Pinpoint the cell where the given text exists, returning its [x, y] midpoint coordinate. 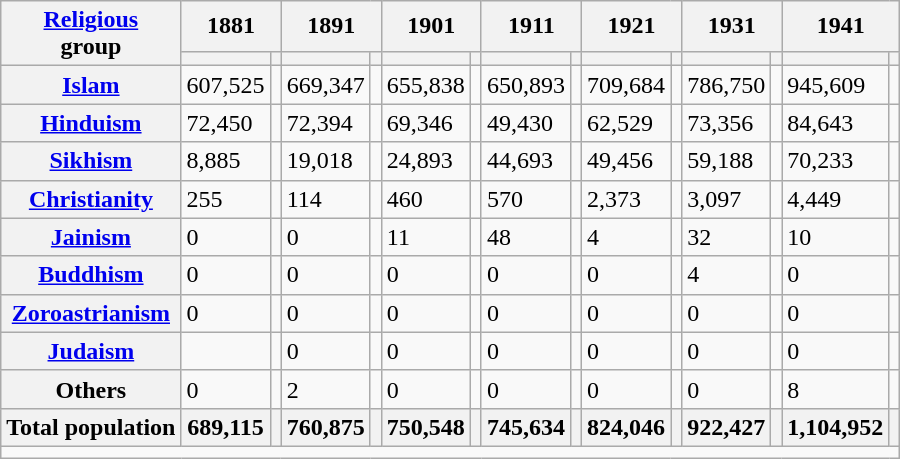
Others [91, 389]
2 [326, 389]
1,104,952 [836, 427]
1921 [632, 26]
1931 [732, 26]
2,373 [626, 199]
945,609 [836, 85]
1891 [331, 26]
49,430 [526, 123]
750,548 [426, 427]
709,684 [626, 85]
1881 [231, 26]
114 [326, 199]
650,893 [526, 85]
19,018 [326, 161]
Hinduism [91, 123]
10 [836, 237]
8,885 [226, 161]
607,525 [226, 85]
Christianity [91, 199]
760,875 [326, 427]
62,529 [626, 123]
Buddhism [91, 275]
824,046 [626, 427]
669,347 [326, 85]
460 [426, 199]
570 [526, 199]
1901 [431, 26]
72,394 [326, 123]
Islam [91, 85]
48 [526, 237]
922,427 [726, 427]
73,356 [726, 123]
Sikhism [91, 161]
Religiousgroup [91, 34]
8 [836, 389]
786,750 [726, 85]
69,346 [426, 123]
Zoroastrianism [91, 313]
1911 [531, 26]
Total population [91, 427]
59,188 [726, 161]
24,893 [426, 161]
655,838 [426, 85]
72,450 [226, 123]
689,115 [226, 427]
Jainism [91, 237]
84,643 [836, 123]
49,456 [626, 161]
3,097 [726, 199]
255 [226, 199]
Judaism [91, 351]
70,233 [836, 161]
11 [426, 237]
745,634 [526, 427]
1941 [841, 26]
32 [726, 237]
4,449 [836, 199]
44,693 [526, 161]
